From the cell containing the given text, extract its center point as (X, Y) coordinate. 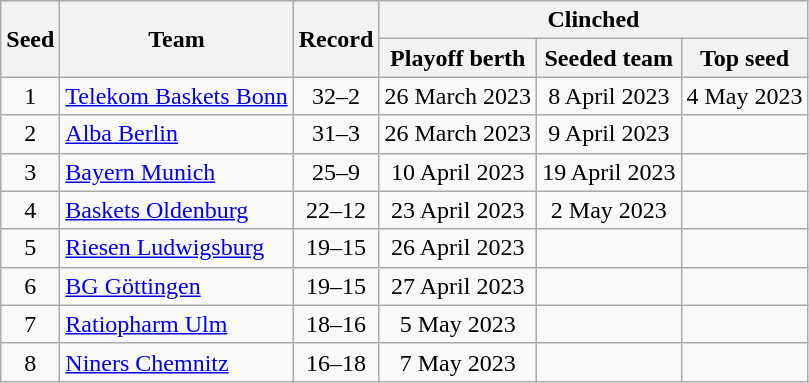
2 (30, 134)
Seeded team (609, 58)
Seed (30, 39)
3 (30, 172)
BG Göttingen (176, 286)
7 May 2023 (458, 362)
Telekom Baskets Bonn (176, 96)
Riesen Ludwigsburg (176, 248)
Alba Berlin (176, 134)
9 April 2023 (609, 134)
26 April 2023 (458, 248)
18–16 (336, 324)
Record (336, 39)
19 April 2023 (609, 172)
5 May 2023 (458, 324)
1 (30, 96)
4 May 2023 (744, 96)
27 April 2023 (458, 286)
Bayern Munich (176, 172)
5 (30, 248)
Baskets Oldenburg (176, 210)
25–9 (336, 172)
32–2 (336, 96)
Ratiopharm Ulm (176, 324)
6 (30, 286)
4 (30, 210)
23 April 2023 (458, 210)
8 April 2023 (609, 96)
16–18 (336, 362)
10 April 2023 (458, 172)
22–12 (336, 210)
Clinched (594, 20)
Playoff berth (458, 58)
31–3 (336, 134)
2 May 2023 (609, 210)
Top seed (744, 58)
Team (176, 39)
8 (30, 362)
Niners Chemnitz (176, 362)
7 (30, 324)
